For the text-containing cell, return its midpoint in (X, Y) coordinate format. 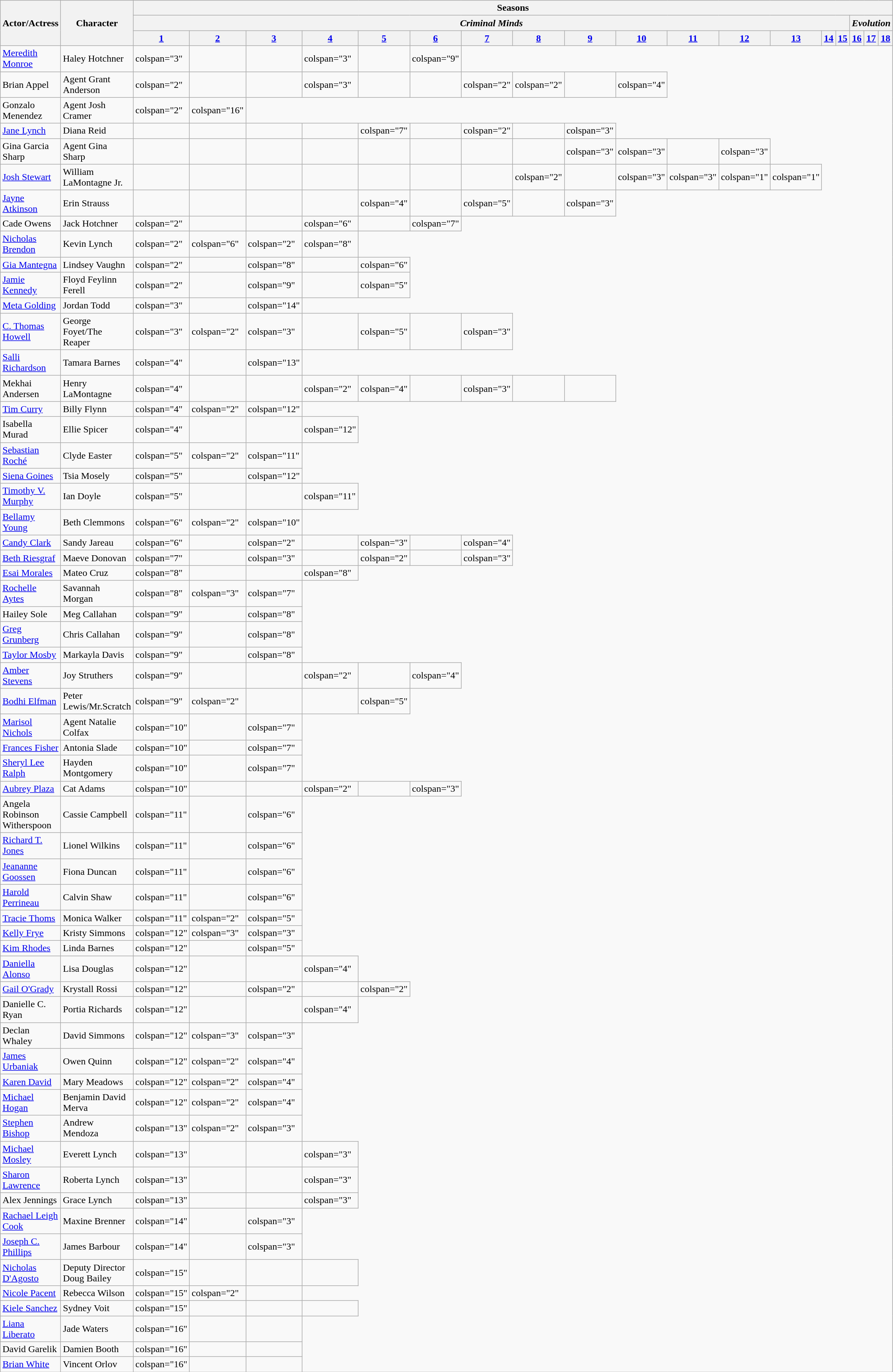
Joy Struthers (97, 676)
Taylor Mosby (31, 655)
Josh Stewart (31, 177)
Ellie Spicer (97, 429)
Vincent Orlov (97, 1364)
Mateo Cruz (97, 573)
James Urbaniak (31, 1061)
16 (857, 38)
James Barbour (97, 1246)
Antonia Slade (97, 748)
Andrew Mendoza (97, 1128)
Hailey Sole (31, 614)
Linda Barnes (97, 948)
Deputy Director Doug Bailey (97, 1273)
Daniella Alonso (31, 968)
17 (871, 38)
Michael Mosley (31, 1154)
Evolution (871, 23)
15 (843, 38)
Actor/Actress (31, 23)
Timothy V. Murphy (31, 496)
Alex Jennings (31, 1200)
Nicholas D'Agosto (31, 1273)
Haley Hotchner (97, 59)
Character (97, 23)
Bellamy Young (31, 522)
Grace Lynch (97, 1200)
Diana Reid (97, 131)
Billy Flynn (97, 409)
Mary Meadows (97, 1082)
C. Thomas Howell (31, 331)
Esai Morales (31, 573)
Candy Clark (31, 543)
8 (539, 38)
Joseph C. Phillips (31, 1246)
Clyde Easter (97, 455)
Meg Callahan (97, 614)
Agent Gina Sharp (97, 151)
Bodhi Elfman (31, 701)
Mekhai Andersen (31, 389)
Calvin Shaw (97, 897)
7 (487, 38)
Benjamin David Merva (97, 1103)
David Simmons (97, 1036)
12 (745, 38)
Henry LaMontagne (97, 389)
Sandy Jareau (97, 543)
Beth Riesgraf (31, 558)
Sheryl Lee Ralph (31, 768)
Jayne Atkinson (31, 203)
Tamara Barnes (97, 362)
Rebecca Wilson (97, 1293)
Greg Grunberg (31, 634)
Frances Fisher (31, 748)
Portia Richards (97, 1010)
5 (384, 38)
Danielle C. Ryan (31, 1010)
Tim Curry (31, 409)
Nicole Pacent (31, 1293)
Sharon Lawrence (31, 1180)
Jade Waters (97, 1328)
Marisol Nichols (31, 727)
Meredith Monroe (31, 59)
Chris Callahan (97, 634)
Siena Goines (31, 476)
Hayden Montgomery (97, 768)
Agent Natalie Colfax (97, 727)
Damien Booth (97, 1349)
Lionel Wilkins (97, 846)
Maeve Donovan (97, 558)
Karen David (31, 1082)
Jane Lynch (31, 131)
Jeananne Goossen (31, 871)
Rachael Leigh Cook (31, 1221)
William LaMontagne Jr. (97, 177)
Isabella Murad (31, 429)
Kim Rhodes (31, 948)
Cade Owens (31, 223)
Markayla Davis (97, 655)
Kiele Sanchez (31, 1308)
18 (885, 38)
Amber Stevens (31, 676)
Jack Hotchner (97, 223)
Agent Grant Anderson (97, 84)
Roberta Lynch (97, 1180)
Erin Strauss (97, 203)
Angela Robinson Witherspoon (31, 814)
Cassie Campbell (97, 814)
Nicholas Brendon (31, 244)
Peter Lewis/Mr.Scratch (97, 701)
Kelly Frye (31, 933)
3 (274, 38)
Tracie Thoms (31, 918)
Everett Lynch (97, 1154)
6 (436, 38)
Stephen Bishop (31, 1128)
Krystall Rossi (97, 989)
Brian White (31, 1364)
Sydney Voit (97, 1308)
Tsia Mosely (97, 476)
Cat Adams (97, 789)
Brian Appel (31, 84)
4 (330, 38)
Agent Josh Cramer (97, 110)
Maxine Brenner (97, 1221)
2 (218, 38)
9 (590, 38)
1 (161, 38)
Michael Hogan (31, 1103)
Kevin Lynch (97, 244)
Gonzalo Menendez (31, 110)
Richard T. Jones (31, 846)
Liana Liberato (31, 1328)
Jordan Todd (97, 306)
George Foyet/The Reaper (97, 331)
Aubrey Plaza (31, 789)
Criminal Minds (491, 23)
Salli Richardson (31, 362)
Harold Perrineau (31, 897)
Gia Mantegna (31, 264)
Kristy Simmons (97, 933)
Gail O'Grady (31, 989)
David Garelik (31, 1349)
Monica Walker (97, 918)
Gina Garcia Sharp (31, 151)
13 (796, 38)
Savannah Morgan (97, 593)
Jamie Kennedy (31, 285)
Lisa Douglas (97, 968)
Meta Golding (31, 306)
11 (693, 38)
Sebastian Roché (31, 455)
Lindsey Vaughn (97, 264)
Owen Quinn (97, 1061)
Fiona Duncan (97, 871)
Rochelle Aytes (31, 593)
Beth Clemmons (97, 522)
Ian Doyle (97, 496)
Declan Whaley (31, 1036)
14 (829, 38)
Floyd Feylinn Ferell (97, 285)
10 (642, 38)
Seasons (513, 8)
